Extract the (X, Y) coordinate from the center of the cell holding the provided text.  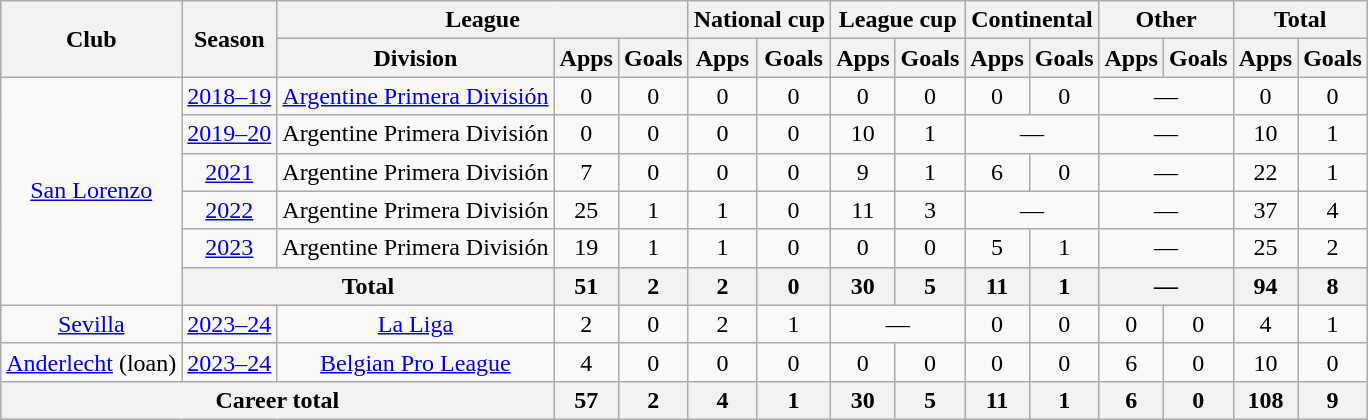
2022 (230, 210)
2021 (230, 172)
2019–20 (230, 134)
Sevilla (92, 324)
San Lorenzo (92, 191)
League cup (898, 20)
2023 (230, 248)
Other (1166, 20)
Season (230, 39)
19 (586, 248)
League (482, 20)
37 (1265, 210)
National cup (759, 20)
94 (1265, 286)
Continental (1032, 20)
51 (586, 286)
3 (930, 210)
Anderlecht (loan) (92, 362)
22 (1265, 172)
2018–19 (230, 96)
108 (1265, 400)
Club (92, 39)
57 (586, 400)
Career total (278, 400)
8 (1333, 286)
7 (586, 172)
Belgian Pro League (416, 362)
Division (416, 58)
La Liga (416, 324)
